Find where the given text appears and provide that cell's center as (X, Y) coordinate. 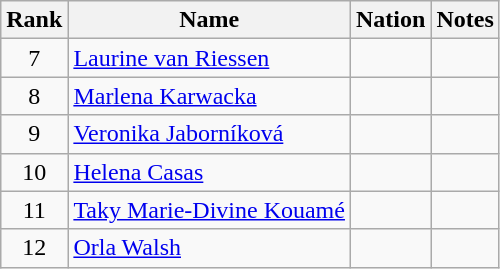
Marlena Karwacka (210, 96)
Rank (34, 20)
Notes (465, 20)
Name (210, 20)
Taky Marie-Divine Kouamé (210, 210)
12 (34, 248)
Helena Casas (210, 172)
Veronika Jaborníková (210, 134)
Laurine van Riessen (210, 58)
7 (34, 58)
10 (34, 172)
Orla Walsh (210, 248)
9 (34, 134)
Nation (390, 20)
11 (34, 210)
8 (34, 96)
